Provide the (x, y) coordinate of the cell's center where the given text is located.  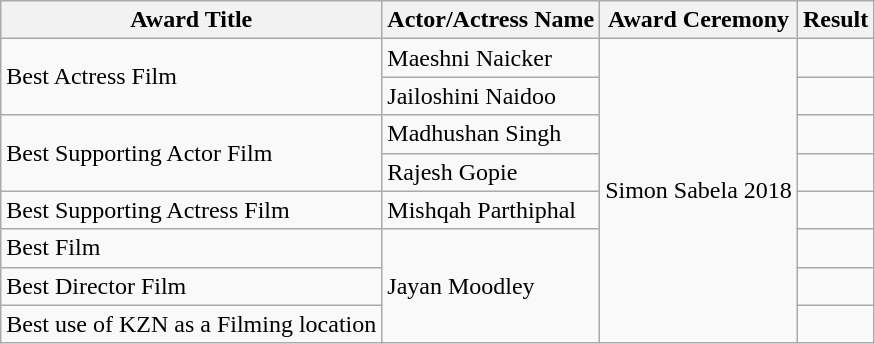
Result (835, 20)
Best Director Film (192, 286)
Mishqah Parthiphal (491, 210)
Rajesh Gopie (491, 172)
Best Supporting Actor Film (192, 153)
Jayan Moodley (491, 286)
Madhushan Singh (491, 134)
Award Title (192, 20)
Simon Sabela 2018 (699, 191)
Best Supporting Actress Film (192, 210)
Best use of KZN as a Filming location (192, 324)
Jailoshini Naidoo (491, 96)
Best Film (192, 248)
Award Ceremony (699, 20)
Best Actress Film (192, 77)
Actor/Actress Name (491, 20)
Maeshni Naicker (491, 58)
